Search for the cell housing the specified text and yield its (x, y) center coordinate. 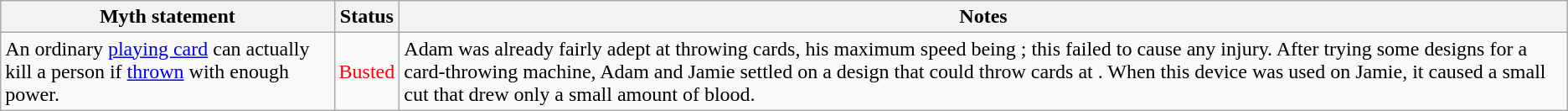
Myth statement (168, 17)
Busted (367, 71)
Notes (983, 17)
An ordinary playing card can actually kill a person if thrown with enough power. (168, 71)
Status (367, 17)
